From the cell containing the given text, extract its center point as (X, Y) coordinate. 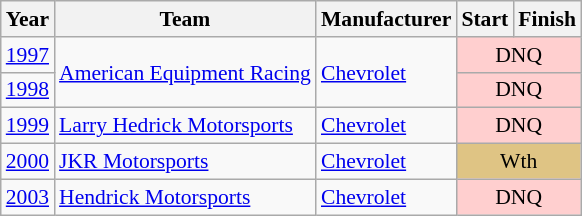
Larry Hedrick Motorsports (185, 126)
1997 (28, 55)
Start (484, 19)
JKR Motorsports (185, 162)
1999 (28, 126)
American Equipment Racing (185, 72)
Manufacturer (386, 19)
Hendrick Motorsports (185, 197)
Team (185, 19)
1998 (28, 90)
2000 (28, 162)
Wth (518, 162)
2003 (28, 197)
Finish (547, 19)
Year (28, 19)
